Scan for the cell matching the given text and deliver its (x, y) coordinate at center. 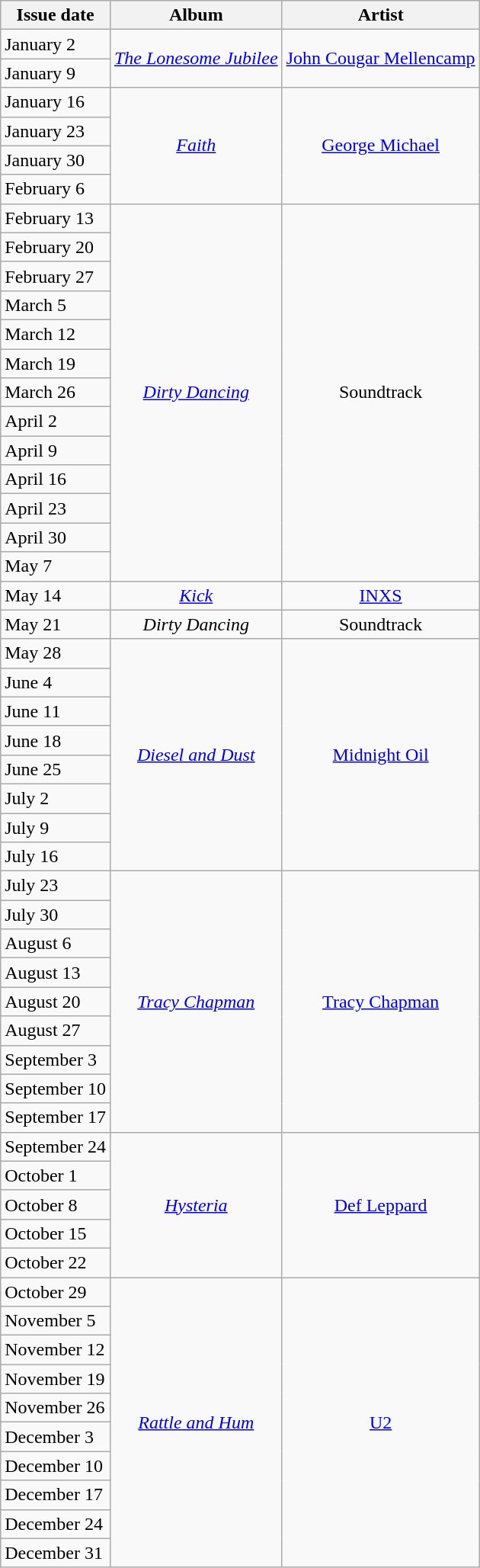
November 19 (56, 1379)
January 16 (56, 102)
September 24 (56, 1146)
April 9 (56, 451)
Hysteria (196, 1204)
Album (196, 15)
February 13 (56, 218)
July 30 (56, 915)
July 2 (56, 798)
November 26 (56, 1408)
January 2 (56, 44)
March 5 (56, 305)
October 15 (56, 1233)
Def Leppard (381, 1204)
May 28 (56, 653)
January 30 (56, 160)
December 3 (56, 1437)
January 9 (56, 73)
Artist (381, 15)
September 17 (56, 1117)
March 12 (56, 334)
March 19 (56, 364)
July 16 (56, 857)
February 20 (56, 247)
August 27 (56, 1031)
December 31 (56, 1553)
December 24 (56, 1524)
June 25 (56, 769)
June 11 (56, 711)
May 21 (56, 624)
October 22 (56, 1262)
February 6 (56, 189)
John Cougar Mellencamp (381, 59)
September 3 (56, 1060)
July 9 (56, 827)
April 2 (56, 422)
June 4 (56, 682)
July 23 (56, 886)
March 26 (56, 393)
June 18 (56, 740)
INXS (381, 595)
The Lonesome Jubilee (196, 59)
February 27 (56, 276)
May 7 (56, 566)
October 1 (56, 1175)
November 5 (56, 1321)
Diesel and Dust (196, 755)
November 12 (56, 1350)
April 23 (56, 508)
Faith (196, 146)
September 10 (56, 1089)
Midnight Oil (381, 755)
U2 (381, 1422)
January 23 (56, 131)
October 29 (56, 1292)
Issue date (56, 15)
August 20 (56, 1002)
May 14 (56, 595)
George Michael (381, 146)
August 6 (56, 944)
Kick (196, 595)
October 8 (56, 1204)
December 17 (56, 1495)
April 30 (56, 537)
August 13 (56, 973)
April 16 (56, 479)
December 10 (56, 1466)
Rattle and Hum (196, 1422)
